Output the [x, y] coordinate of the center of the cell containing the given text.  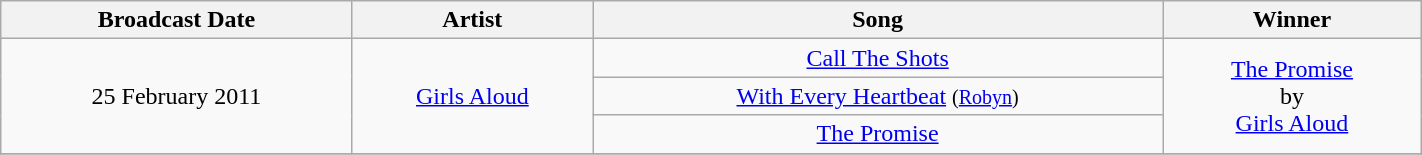
25 February 2011 [176, 96]
The Promise [878, 134]
Call The Shots [878, 58]
Winner [1292, 20]
Artist [472, 20]
Girls Aloud [472, 96]
Broadcast Date [176, 20]
With Every Heartbeat (Robyn) [878, 96]
The PromisebyGirls Aloud [1292, 96]
Song [878, 20]
